Identify which cell holds the provided text, then report its [x, y] central coordinate. 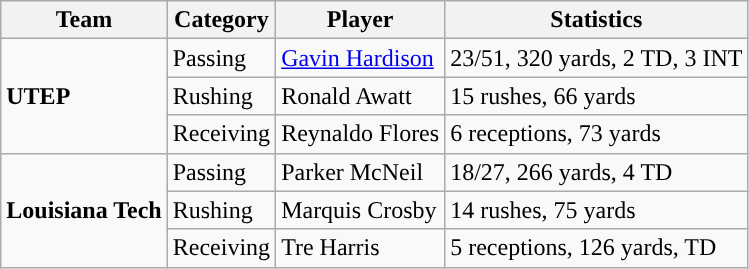
Parker McNeil [360, 172]
Marquis Crosby [360, 210]
5 receptions, 126 yards, TD [596, 248]
Statistics [596, 20]
6 receptions, 73 yards [596, 134]
Gavin Hardison [360, 58]
Louisiana Tech [84, 210]
18/27, 266 yards, 4 TD [596, 172]
Player [360, 20]
15 rushes, 66 yards [596, 96]
14 rushes, 75 yards [596, 210]
Category [221, 20]
Ronald Awatt [360, 96]
Team [84, 20]
Reynaldo Flores [360, 134]
Tre Harris [360, 248]
23/51, 320 yards, 2 TD, 3 INT [596, 58]
UTEP [84, 96]
